Extract the (X, Y) coordinate from the center of the cell holding the provided text.  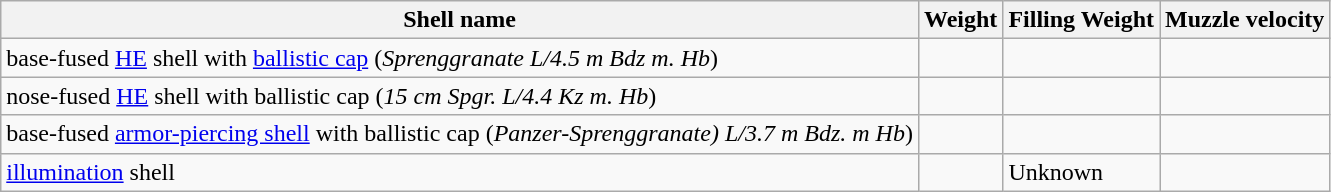
Shell name (460, 20)
illumination shell (460, 172)
Filling Weight (1082, 20)
base-fused HE shell with ballistic cap (Sprenggranate L/4.5 m Bdz m. Hb) (460, 58)
Weight (960, 20)
Muzzle velocity (1245, 20)
Unknown (1082, 172)
base-fused armor-piercing shell with ballistic cap (Panzer-Sprenggranate) L/3.7 m Bdz. m Hb) (460, 134)
nose-fused HE shell with ballistic cap (15 cm Spgr. L/4.4 Kz m. Hb) (460, 96)
